Search for the cell housing the specified text and yield its [X, Y] center coordinate. 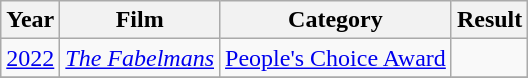
2022 [30, 58]
Film [140, 20]
The Fabelmans [140, 58]
Year [30, 20]
People's Choice Award [336, 58]
Result [489, 20]
Category [336, 20]
